Return (X, Y) of the center of cell containing provided text 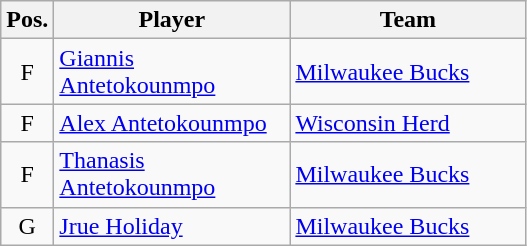
Pos. (28, 20)
G (28, 226)
Giannis Antetokounmpo (172, 72)
Player (172, 20)
Thanasis Antetokounmpo (172, 174)
Alex Antetokounmpo (172, 123)
Jrue Holiday (172, 226)
Team (408, 20)
Wisconsin Herd (408, 123)
